Capture the cell that displays the provided text and extract its [x, y] central coordinate. 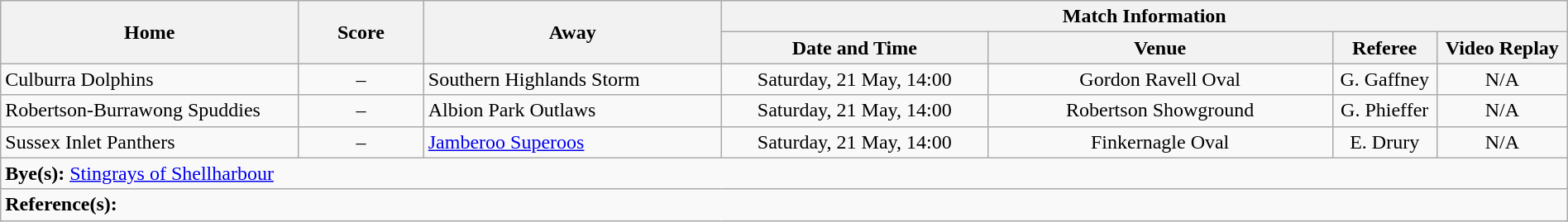
E. Drury [1384, 142]
Robertson Showground [1159, 111]
G. Gaffney [1384, 79]
Video Replay [1502, 48]
Bye(s): Stingrays of Shellharbour [784, 173]
Away [572, 32]
Gordon Ravell Oval [1159, 79]
Score [361, 32]
Home [150, 32]
Albion Park Outlaws [572, 111]
Sussex Inlet Panthers [150, 142]
Culburra Dolphins [150, 79]
Date and Time [854, 48]
G. Phieffer [1384, 111]
Robertson-Burrawong Spuddies [150, 111]
Finkernagle Oval [1159, 142]
Referee [1384, 48]
Venue [1159, 48]
Jamberoo Superoos [572, 142]
Match Information [1145, 17]
Southern Highlands Storm [572, 79]
Reference(s): [784, 205]
